From the cell containing the given text, extract its center point as [X, Y] coordinate. 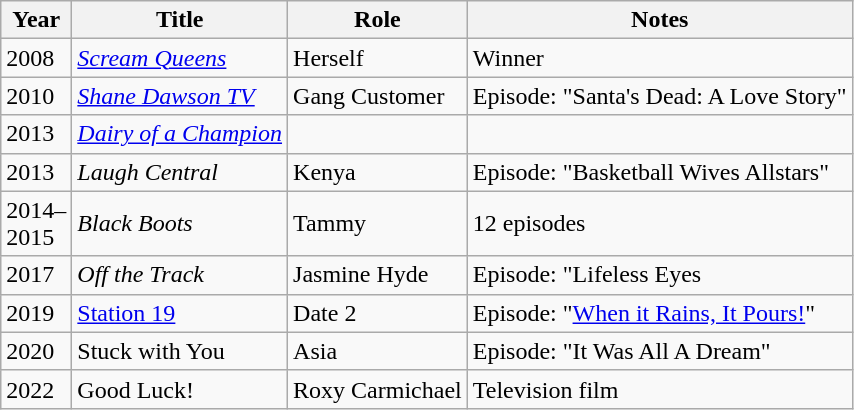
Episode: "Lifeless Eyes [660, 275]
Episode: "Basketball Wives Allstars" [660, 172]
Laugh Central [180, 172]
Kenya [378, 172]
Episode: "Santa's Dead: A Love Story" [660, 96]
2008 [36, 58]
Title [180, 20]
Asia [378, 351]
2014–2015 [36, 224]
Stuck with You [180, 351]
2019 [36, 313]
Gang Customer [378, 96]
Scream Queens [180, 58]
Off the Track [180, 275]
12 episodes [660, 224]
Episode: "It Was All A Dream" [660, 351]
2017 [36, 275]
Role [378, 20]
Shane Dawson TV [180, 96]
Station 19 [180, 313]
Notes [660, 20]
Episode: "When it Rains, It Pours!" [660, 313]
2022 [36, 389]
Roxy Carmichael [378, 389]
Tammy [378, 224]
2020 [36, 351]
Television film [660, 389]
Dairy of a Champion [180, 134]
Black Boots [180, 224]
Jasmine Hyde [378, 275]
2010 [36, 96]
Year [36, 20]
Herself [378, 58]
Winner [660, 58]
Good Luck! [180, 389]
Date 2 [378, 313]
